Search for the cell housing the specified text and yield its (x, y) center coordinate. 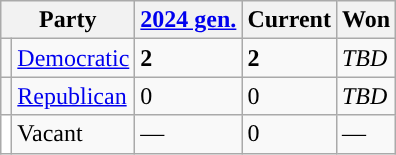
2024 gen. (188, 20)
Vacant (74, 134)
Party (68, 20)
Current (290, 20)
Democratic (74, 58)
Won (366, 20)
Republican (74, 96)
